Extract the (X, Y) coordinate from the center of the cell holding the provided text.  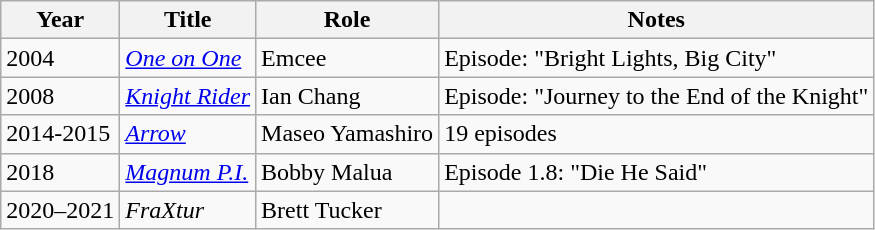
Episode: "Bright Lights, Big City" (656, 58)
Year (60, 20)
Brett Tucker (348, 210)
Title (188, 20)
Ian Chang (348, 96)
Knight Rider (188, 96)
Emcee (348, 58)
2004 (60, 58)
Notes (656, 20)
One on One (188, 58)
Maseo Yamashiro (348, 134)
Episode 1.8: "Die He Said" (656, 172)
2018 (60, 172)
Magnum P.I. (188, 172)
2020–2021 (60, 210)
19 episodes (656, 134)
2008 (60, 96)
Role (348, 20)
2014-2015 (60, 134)
Episode: "Journey to the End of the Knight" (656, 96)
Bobby Malua (348, 172)
FraXtur (188, 210)
Arrow (188, 134)
